From the cell containing the given text, extract its center point as (X, Y) coordinate. 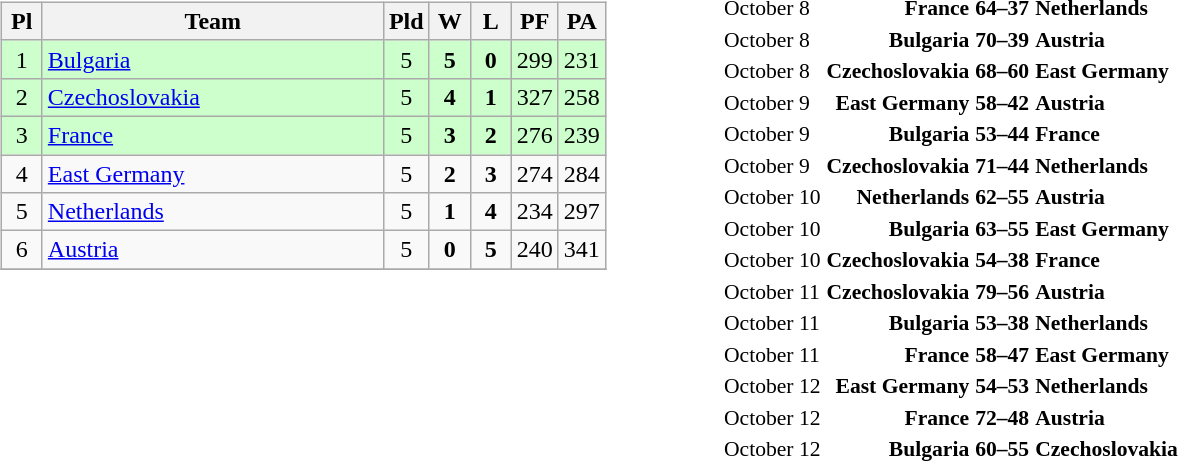
53–38 (1002, 323)
72–48 (1002, 417)
54–53 (1002, 386)
284 (582, 173)
53–44 (1002, 134)
58–47 (1002, 354)
234 (534, 212)
71–44 (1002, 165)
297 (582, 212)
341 (582, 250)
Team (212, 21)
276 (534, 135)
Austria (212, 250)
54–38 (1002, 260)
L (490, 21)
70–39 (1002, 39)
Pl (22, 21)
68–60 (1002, 71)
W (450, 21)
79–56 (1002, 291)
327 (534, 97)
62–55 (1002, 197)
231 (582, 59)
239 (582, 135)
PA (582, 21)
58–42 (1002, 102)
PF (534, 21)
274 (534, 173)
63–55 (1002, 228)
258 (582, 97)
240 (534, 250)
6 (22, 250)
Pld (406, 21)
299 (534, 59)
